From the cell containing the given text, extract its center point as [x, y] coordinate. 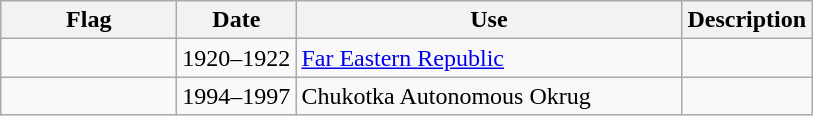
Use [489, 20]
1994–1997 [236, 96]
Chukotka Autonomous Okrug [489, 96]
1920–1922 [236, 58]
Description [747, 20]
Flag [89, 20]
Far Eastern Republic [489, 58]
Date [236, 20]
